Output the [x, y] coordinate of the center of the cell containing the given text.  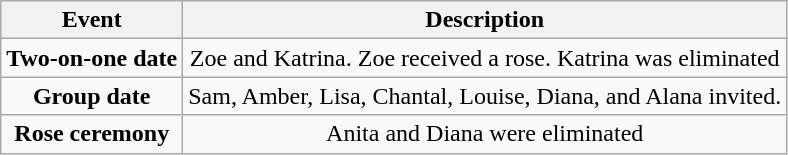
Group date [92, 96]
Zoe and Katrina. Zoe received a rose. Katrina was eliminated [485, 58]
Two-on-one date [92, 58]
Anita and Diana were eliminated [485, 134]
Sam, Amber, Lisa, Chantal, Louise, Diana, and Alana invited. [485, 96]
Rose ceremony [92, 134]
Event [92, 20]
Description [485, 20]
